Scan for the cell matching the given text and deliver its (x, y) coordinate at center. 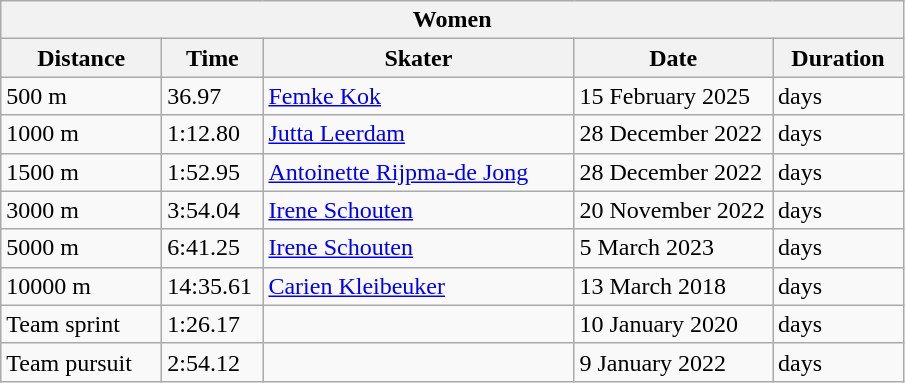
2:54.12 (212, 362)
36.97 (212, 96)
1:52.95 (212, 172)
Femke Kok (418, 96)
Team sprint (82, 324)
5 March 2023 (674, 248)
5000 m (82, 248)
10 January 2020 (674, 324)
3000 m (82, 210)
9 January 2022 (674, 362)
14:35.61 (212, 286)
6:41.25 (212, 248)
Skater (418, 58)
Time (212, 58)
500 m (82, 96)
3:54.04 (212, 210)
Team pursuit (82, 362)
Distance (82, 58)
1500 m (82, 172)
10000 m (82, 286)
Women (452, 20)
Jutta Leerdam (418, 134)
15 February 2025 (674, 96)
13 March 2018 (674, 286)
1:26.17 (212, 324)
Date (674, 58)
Carien Kleibeuker (418, 286)
Antoinette Rijpma-de Jong (418, 172)
Duration (838, 58)
1:12.80 (212, 134)
1000 m (82, 134)
20 November 2022 (674, 210)
